Search for the cell housing the specified text and yield its [x, y] center coordinate. 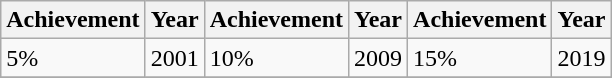
2019 [582, 58]
2001 [174, 58]
2009 [378, 58]
10% [276, 58]
5% [73, 58]
15% [480, 58]
